Output the (X, Y) coordinate of the center of the cell containing the given text.  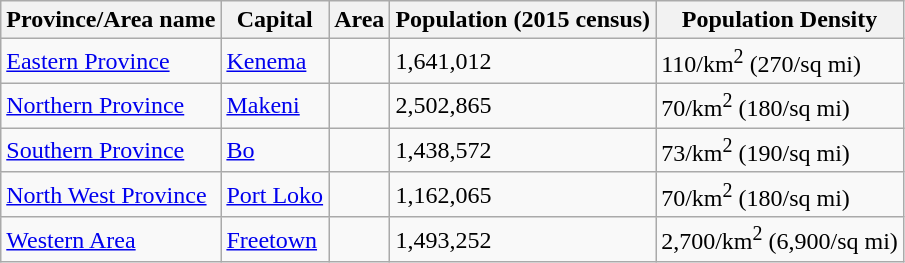
Capital (275, 20)
2,700/km2 (6,900/sq mi) (780, 240)
Population Density (780, 20)
Southern Province (111, 150)
Port Loko (275, 194)
1,162,065 (523, 194)
Area (360, 20)
Bo (275, 150)
2,502,865 (523, 106)
Makeni (275, 106)
Freetown (275, 240)
North West Province (111, 194)
Province/Area name (111, 20)
110/km2 (270/sq mi) (780, 62)
1,641,012 (523, 62)
Northern Province (111, 106)
1,493,252 (523, 240)
Kenema (275, 62)
Population (2015 census) (523, 20)
Eastern Province (111, 62)
73/km2 (190/sq mi) (780, 150)
Western Area (111, 240)
1,438,572 (523, 150)
